Return (x, y) of the center of cell containing provided text 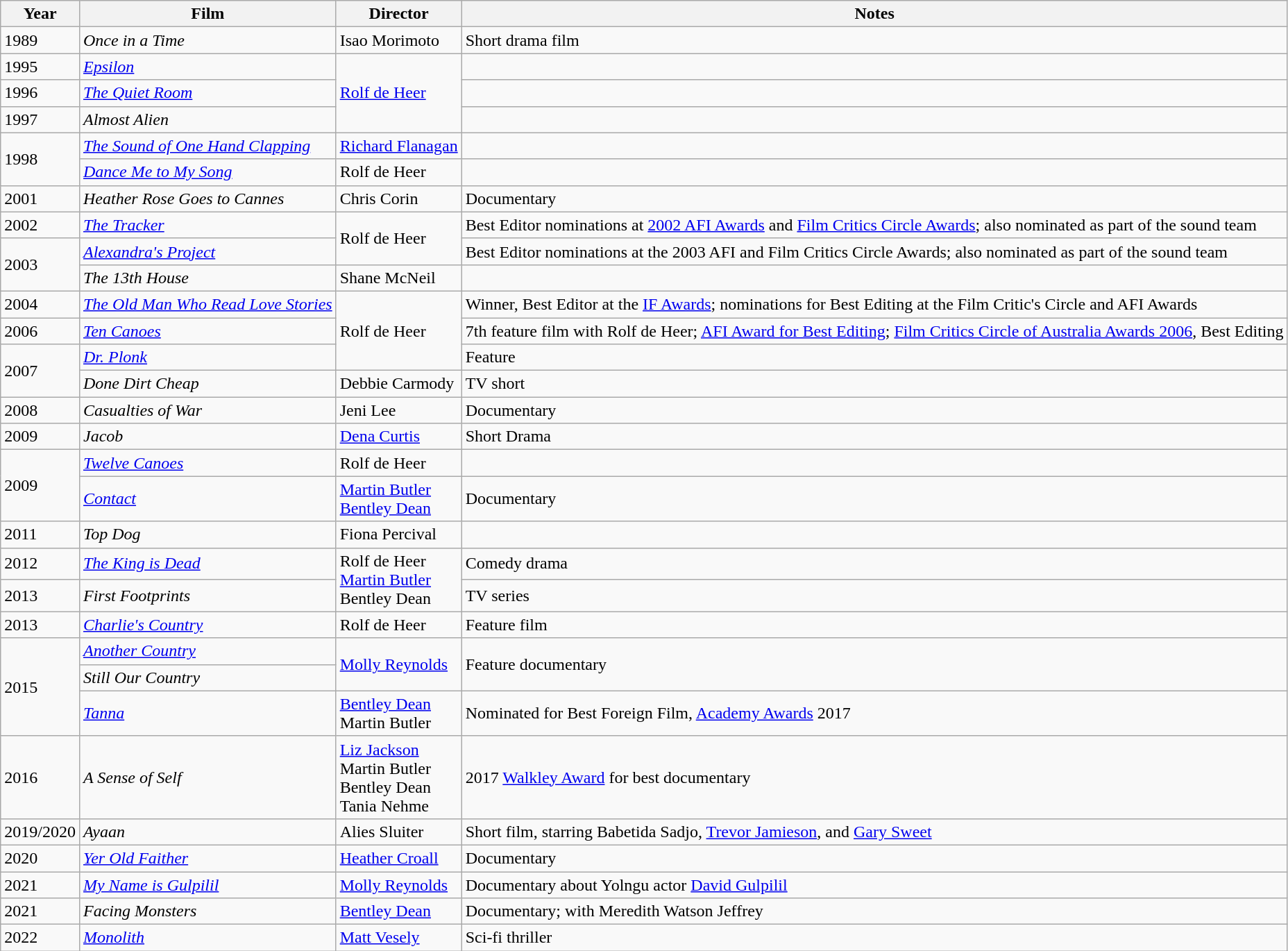
Top Dog (207, 535)
Still Our Country (207, 678)
Bentley Dean (398, 911)
2020 (40, 858)
Feature film (874, 625)
Comedy drama (874, 564)
Rolf de HeerMartin ButlerBentley Dean (398, 580)
Best Editor nominations at 2002 AFI Awards and Film Critics Circle Awards; also nominated as part of the sound team (874, 225)
1998 (40, 159)
Matt Vesely (398, 938)
The Tracker (207, 225)
2008 (40, 410)
Yer Old Faither (207, 858)
2002 (40, 225)
Contact (207, 498)
Documentary; with Meredith Watson Jeffrey (874, 911)
Dena Curtis (398, 437)
2007 (40, 371)
My Name is Gulpilil (207, 885)
2012 (40, 564)
Sci-fi thriller (874, 938)
Short Drama (874, 437)
Director (398, 14)
2011 (40, 535)
1989 (40, 40)
Jeni Lee (398, 410)
Alexandra's Project (207, 251)
Ayaan (207, 832)
Heather Croall (398, 858)
Dance Me to My Song (207, 172)
Martin ButlerBentley Dean (398, 498)
Isao Morimoto (398, 40)
Nominated for Best Foreign Film, Academy Awards 2017 (874, 714)
Facing Monsters (207, 911)
Dr. Plonk (207, 357)
Year (40, 14)
2003 (40, 264)
Fiona Percival (398, 535)
2004 (40, 304)
1997 (40, 119)
The Old Man Who Read Love Stories (207, 304)
2015 (40, 687)
Documentary about Yolngu actor David Gulpilil (874, 885)
2019/2020 (40, 832)
Short film, starring Babetida Sadjo, Trevor Jamieson, and Gary Sweet (874, 832)
Once in a Time (207, 40)
Epsilon (207, 67)
Another Country (207, 651)
2017 Walkley Award for best documentary (874, 777)
Richard Flanagan (398, 146)
The King is Dead (207, 564)
Feature documentary (874, 664)
Casualties of War (207, 410)
The 13th House (207, 278)
Feature (874, 357)
7th feature film with Rolf de Heer; AFI Award for Best Editing; Film Critics Circle of Australia Awards 2006, Best Editing (874, 331)
Liz JacksonMartin ButlerBentley DeanTania Nehme (398, 777)
Almost Alien (207, 119)
Film (207, 14)
Done Dirt Cheap (207, 384)
The Quiet Room (207, 93)
2022 (40, 938)
The Sound of One Hand Clapping (207, 146)
First Footprints (207, 596)
Best Editor nominations at the 2003 AFI and Film Critics Circle Awards; also nominated as part of the sound team (874, 251)
2006 (40, 331)
2016 (40, 777)
Debbie Carmody (398, 384)
1995 (40, 67)
Ten Canoes (207, 331)
Short drama film (874, 40)
Heather Rose Goes to Cannes (207, 199)
A Sense of Self (207, 777)
Jacob (207, 437)
Winner, Best Editor at the IF Awards; nominations for Best Editing at the Film Critic's Circle and AFI Awards (874, 304)
TV series (874, 596)
2001 (40, 199)
Monolith (207, 938)
Alies Sluiter (398, 832)
TV short (874, 384)
1996 (40, 93)
Tanna (207, 714)
Charlie's Country (207, 625)
Bentley DeanMartin Butler (398, 714)
Shane McNeil (398, 278)
Chris Corin (398, 199)
Notes (874, 14)
Twelve Canoes (207, 463)
